Output the [X, Y] coordinate of the center of the cell containing the given text.  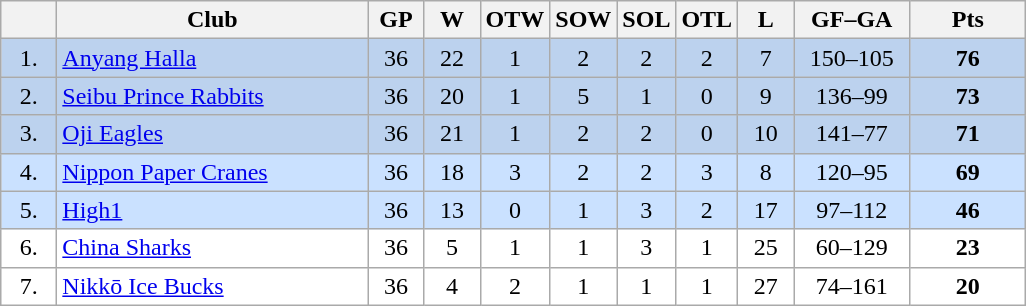
73 [968, 96]
5. [29, 210]
141–77 [852, 134]
2. [29, 96]
SOW [584, 20]
13 [452, 210]
High1 [212, 210]
Nippon Paper Cranes [212, 172]
Club [212, 20]
27 [766, 286]
120–95 [852, 172]
97–112 [852, 210]
6. [29, 248]
150–105 [852, 58]
25 [766, 248]
OTW [515, 20]
4 [452, 286]
GP [396, 20]
22 [452, 58]
69 [968, 172]
9 [766, 96]
136–99 [852, 96]
23 [968, 248]
17 [766, 210]
Nikkō Ice Bucks [212, 286]
8 [766, 172]
Pts [968, 20]
4. [29, 172]
SOL [646, 20]
OTL [707, 20]
7 [766, 58]
21 [452, 134]
3. [29, 134]
1. [29, 58]
7. [29, 286]
W [452, 20]
Oji Eagles [212, 134]
18 [452, 172]
71 [968, 134]
China Sharks [212, 248]
Anyang Halla [212, 58]
76 [968, 58]
60–129 [852, 248]
10 [766, 134]
46 [968, 210]
L [766, 20]
GF–GA [852, 20]
74–161 [852, 286]
Seibu Prince Rabbits [212, 96]
